Locate the cell with the specified text and output its (x, y) center coordinate. 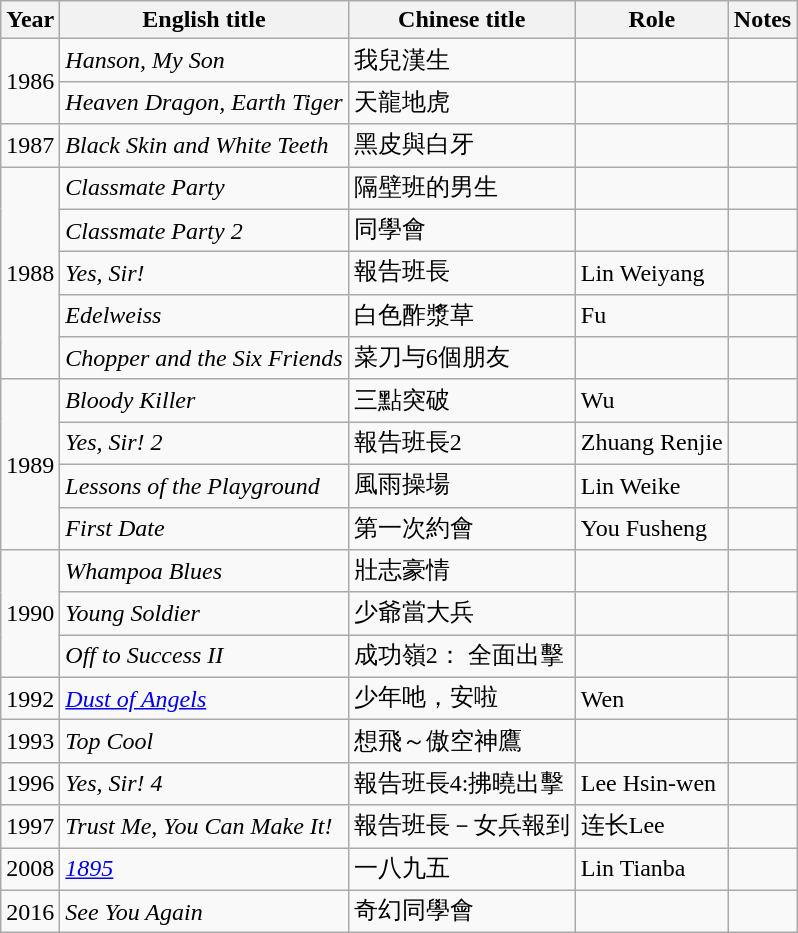
少年吔，安啦 (462, 698)
Chopper and the Six Friends (204, 358)
報告班長 (462, 274)
成功嶺2： 全面出擊 (462, 656)
Bloody Killer (204, 400)
Top Cool (204, 742)
報告班長4:拂曉出擊 (462, 784)
1996 (30, 784)
同學會 (462, 230)
Lin Weike (652, 486)
Role (652, 20)
1992 (30, 698)
Yes, Sir! 4 (204, 784)
2008 (30, 870)
Wu (652, 400)
白色酢漿草 (462, 316)
Zhuang Renjie (652, 444)
Classmate Party (204, 188)
報告班長－女兵報到 (462, 826)
Yes, Sir! 2 (204, 444)
1987 (30, 146)
想飛～傲空神鷹 (462, 742)
天龍地虎 (462, 102)
Lee Hsin-wen (652, 784)
1895 (204, 870)
三點突破 (462, 400)
少爺當大兵 (462, 614)
Lin Tianba (652, 870)
Young Soldier (204, 614)
Lessons of the Playground (204, 486)
1990 (30, 614)
1993 (30, 742)
Chinese title (462, 20)
Fu (652, 316)
風雨操場 (462, 486)
Off to Success II (204, 656)
You Fusheng (652, 528)
1986 (30, 82)
一八九五 (462, 870)
我兒漢生 (462, 60)
壯志豪情 (462, 572)
See You Again (204, 912)
Classmate Party 2 (204, 230)
First Date (204, 528)
2016 (30, 912)
Yes, Sir! (204, 274)
Notes (762, 20)
Dust of Angels (204, 698)
Black Skin and White Teeth (204, 146)
Hanson, My Son (204, 60)
第一次約會 (462, 528)
菜刀与6個朋友 (462, 358)
1989 (30, 464)
Edelweiss (204, 316)
Wen (652, 698)
黑皮與白牙 (462, 146)
1997 (30, 826)
Trust Me, You Can Make It! (204, 826)
连长Lee (652, 826)
1988 (30, 272)
English title (204, 20)
報告班長2 (462, 444)
Whampoa Blues (204, 572)
奇幻同學會 (462, 912)
Heaven Dragon, Earth Tiger (204, 102)
隔壁班的男生 (462, 188)
Lin Weiyang (652, 274)
Year (30, 20)
